Return (x, y) of the center of cell containing provided text 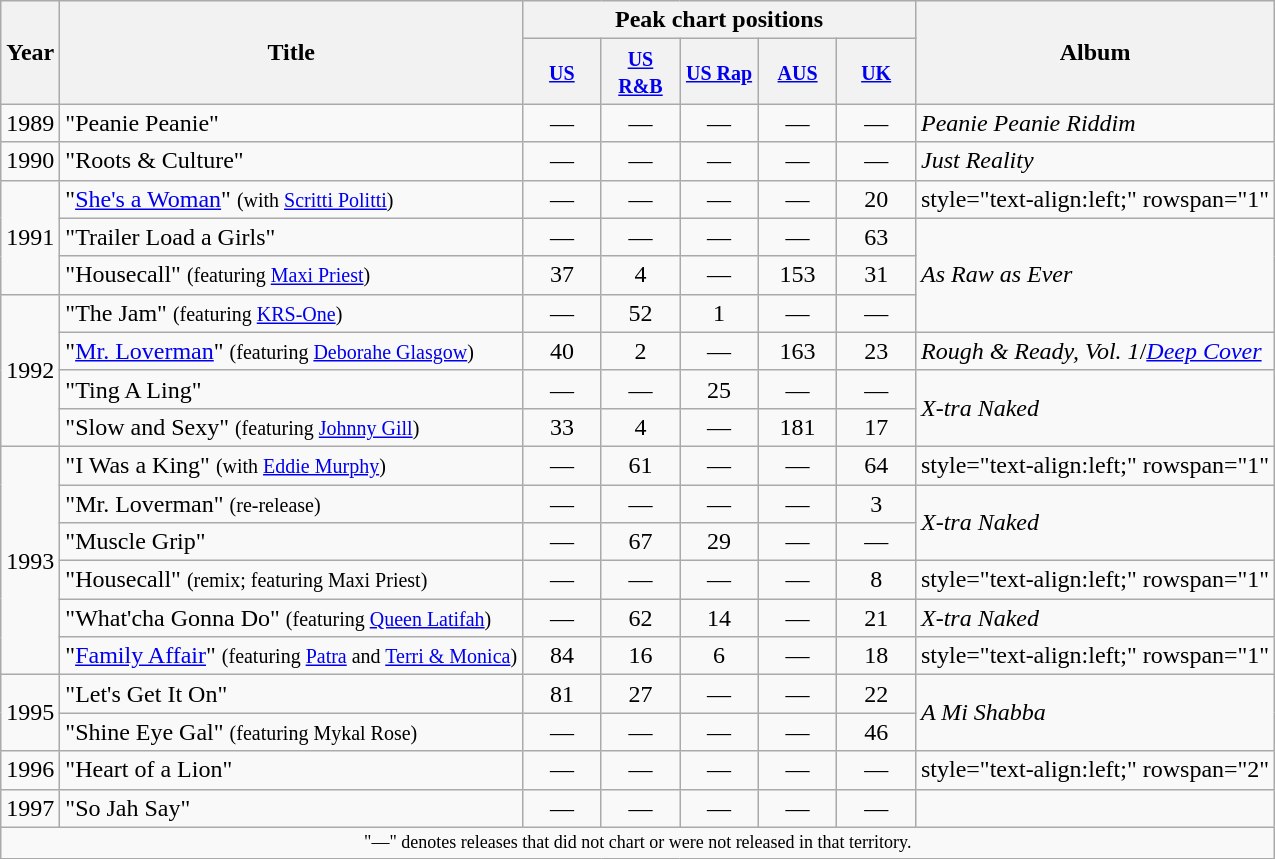
1995 (30, 713)
17 (876, 427)
style="text-align:left;" rowspan="2" (1094, 770)
22 (876, 694)
52 (640, 313)
16 (640, 656)
1993 (30, 560)
Year (30, 52)
As Raw as Ever (1094, 275)
A Mi Shabba (1094, 713)
21 (876, 618)
84 (562, 656)
29 (720, 542)
1996 (30, 770)
"Housecall" (remix; featuring Maxi Priest) (292, 580)
33 (562, 427)
63 (876, 237)
"Family Affair" (featuring Patra and Terri & Monica) (292, 656)
1997 (30, 808)
1989 (30, 123)
"Peanie Peanie" (292, 123)
Rough & Ready, Vol. 1/Deep Cover (1094, 351)
Just Reality (1094, 161)
"Mr. Loverman" (re-release) (292, 503)
"Roots & Culture" (292, 161)
8 (876, 580)
1990 (30, 161)
181 (798, 427)
"Ting A Ling" (292, 389)
Title (292, 52)
Album (1094, 52)
153 (798, 275)
6 (720, 656)
"What'cha Gonna Do" (featuring Queen Latifah) (292, 618)
"—" denotes releases that did not chart or were not released in that territory. (638, 842)
AUS (798, 72)
"Heart of a Lion" (292, 770)
US Rap (720, 72)
"So Jah Say" (292, 808)
"She's a Woman" (with Scritti Politti) (292, 199)
31 (876, 275)
1992 (30, 370)
"The Jam" (featuring KRS-One) (292, 313)
64 (876, 465)
23 (876, 351)
14 (720, 618)
27 (640, 694)
Peak chart positions (720, 20)
1 (720, 313)
"Trailer Load a Girls" (292, 237)
2 (640, 351)
US (562, 72)
20 (876, 199)
40 (562, 351)
61 (640, 465)
"Slow and Sexy" (featuring Johnny Gill) (292, 427)
"Mr. Loverman" (featuring Deborahe Glasgow) (292, 351)
"Let's Get It On" (292, 694)
"Housecall" (featuring Maxi Priest) (292, 275)
18 (876, 656)
163 (798, 351)
"Muscle Grip" (292, 542)
25 (720, 389)
62 (640, 618)
UK (876, 72)
37 (562, 275)
"I Was a King" (with Eddie Murphy) (292, 465)
US R&B (640, 72)
81 (562, 694)
3 (876, 503)
1991 (30, 237)
67 (640, 542)
Peanie Peanie Riddim (1094, 123)
"Shine Eye Gal" (featuring Mykal Rose) (292, 732)
46 (876, 732)
